Output the (X, Y) coordinate of the center of the cell containing the given text.  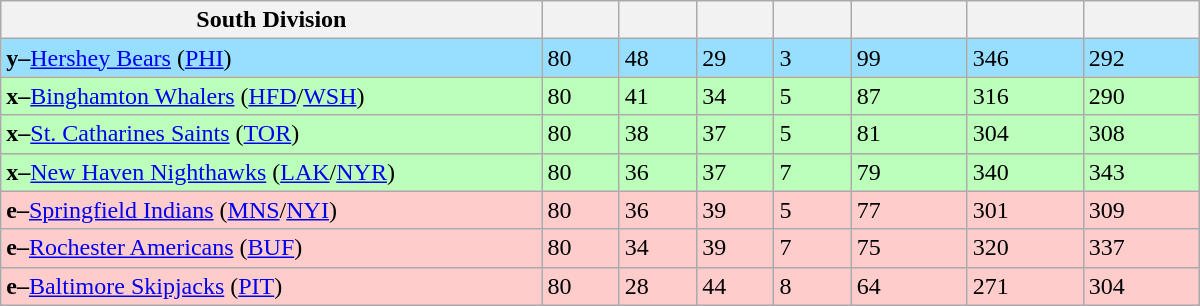
38 (658, 134)
75 (909, 248)
e–Springfield Indians (MNS/NYI) (272, 210)
48 (658, 58)
337 (1141, 248)
South Division (272, 20)
y–Hershey Bears (PHI) (272, 58)
e–Rochester Americans (BUF) (272, 248)
x–St. Catharines Saints (TOR) (272, 134)
343 (1141, 172)
346 (1025, 58)
44 (736, 286)
41 (658, 96)
28 (658, 286)
x–New Haven Nighthawks (LAK/NYR) (272, 172)
79 (909, 172)
x–Binghamton Whalers (HFD/WSH) (272, 96)
292 (1141, 58)
8 (812, 286)
87 (909, 96)
77 (909, 210)
340 (1025, 172)
29 (736, 58)
3 (812, 58)
e–Baltimore Skipjacks (PIT) (272, 286)
301 (1025, 210)
271 (1025, 286)
309 (1141, 210)
290 (1141, 96)
320 (1025, 248)
99 (909, 58)
308 (1141, 134)
64 (909, 286)
316 (1025, 96)
81 (909, 134)
